Scan for the cell matching the given text and deliver its [x, y] coordinate at center. 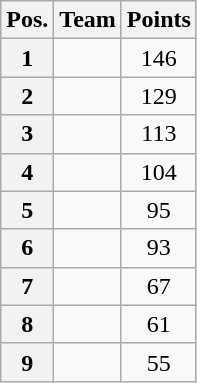
Points [158, 20]
1 [28, 58]
5 [28, 210]
8 [28, 324]
113 [158, 134]
Pos. [28, 20]
93 [158, 248]
129 [158, 96]
6 [28, 248]
95 [158, 210]
146 [158, 58]
104 [158, 172]
7 [28, 286]
4 [28, 172]
Team [88, 20]
67 [158, 286]
2 [28, 96]
61 [158, 324]
55 [158, 362]
9 [28, 362]
3 [28, 134]
